Find where the given text appears and provide that cell's center as (X, Y) coordinate. 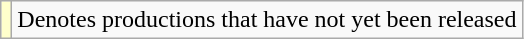
Denotes productions that have not yet been released (267, 20)
